Find where the given text appears and provide that cell's center as (x, y) coordinate. 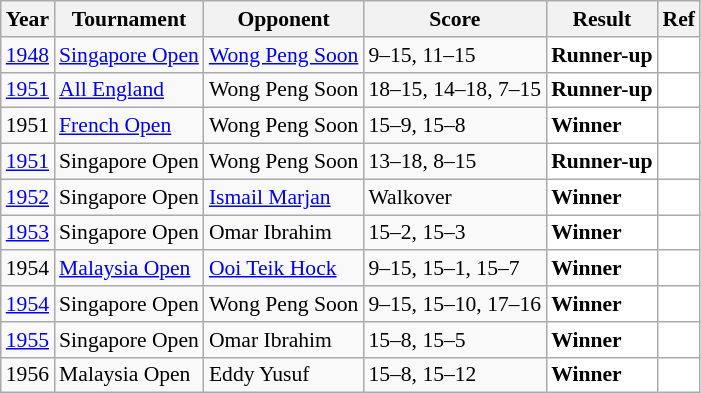
Ooi Teik Hock (284, 269)
18–15, 14–18, 7–15 (454, 90)
French Open (129, 126)
1955 (28, 340)
Eddy Yusuf (284, 375)
9–15, 15–1, 15–7 (454, 269)
Ismail Marjan (284, 197)
15–9, 15–8 (454, 126)
15–8, 15–5 (454, 340)
1948 (28, 55)
15–2, 15–3 (454, 233)
9–15, 15–10, 17–16 (454, 304)
9–15, 11–15 (454, 55)
1952 (28, 197)
All England (129, 90)
1956 (28, 375)
Result (602, 19)
Score (454, 19)
Opponent (284, 19)
15–8, 15–12 (454, 375)
Ref (678, 19)
Tournament (129, 19)
Walkover (454, 197)
1953 (28, 233)
Year (28, 19)
13–18, 8–15 (454, 162)
